Output the (X, Y) coordinate of the center of the cell containing the given text.  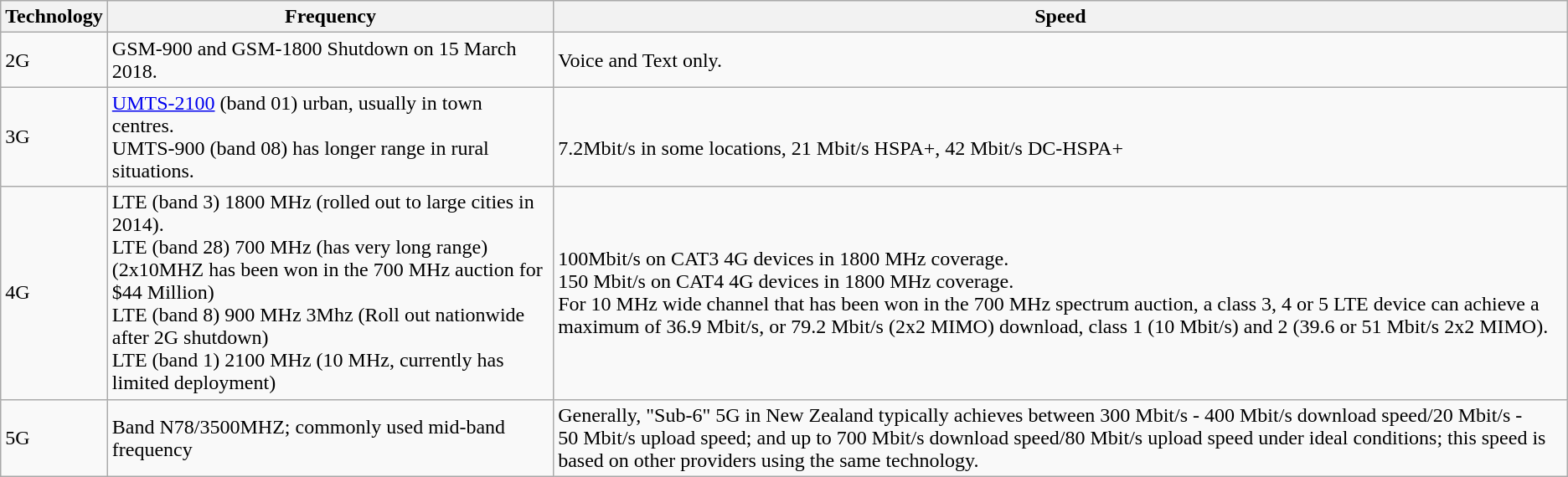
5G (54, 438)
GSM-900 and GSM-1800 Shutdown on 15 March 2018. (330, 60)
7.2Mbit/s in some locations, 21 Mbit/s HSPA+, 42 Mbit/s DC-HSPA+ (1060, 137)
Band N78/3500MHZ; commonly used mid-band frequency (330, 438)
Speed (1060, 17)
3G (54, 137)
4G (54, 293)
2G (54, 60)
UMTS-2100 (band 01) urban, usually in town centres.UMTS-900 (band 08) has longer range in rural situations. (330, 137)
Technology (54, 17)
Frequency (330, 17)
Voice and Text only. (1060, 60)
